Capture the cell that displays the provided text and extract its [x, y] central coordinate. 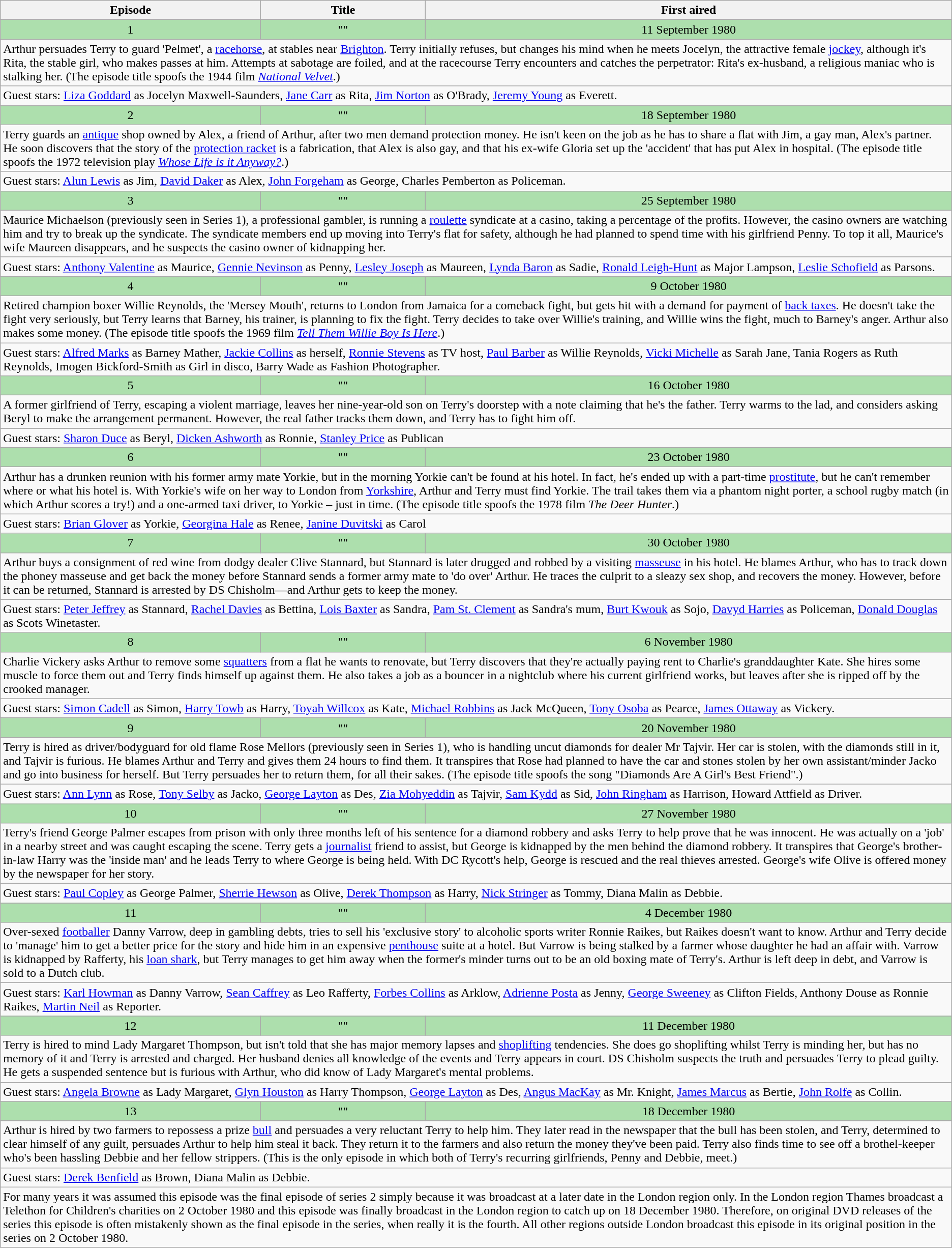
Guest stars: Paul Copley as George Palmer, Sherrie Hewson as Olive, Derek Thompson as Harry, Nick Stringer as Tommy, Diana Malin as Debbie. [476, 893]
18 December 1980 [689, 1111]
25 September 1980 [689, 200]
3 [131, 200]
9 October 1980 [689, 286]
5 [131, 386]
23 October 1980 [689, 457]
11 [131, 913]
Guest stars: Liza Goddard as Jocelyn Maxwell-Saunders, Jane Carr as Rita, Jim Norton as O'Brady, Jeremy Young as Everett. [476, 96]
11 September 1980 [689, 30]
2 [131, 115]
11 December 1980 [689, 1026]
20 November 1980 [689, 728]
Guest stars: Brian Glover as Yorkie, Georgina Hale as Renee, Janine Duvitski as Carol [476, 524]
13 [131, 1111]
9 [131, 728]
Guest stars: Alun Lewis as Jim, David Daker as Alex, John Forgeham as George, Charles Pemberton as Policeman. [476, 181]
8 [131, 642]
1 [131, 30]
6 November 1980 [689, 642]
7 [131, 543]
4 December 1980 [689, 913]
First aired [689, 10]
6 [131, 457]
30 October 1980 [689, 543]
10 [131, 814]
Guest stars: Derek Benfield as Brown, Diana Malin as Debbie. [476, 1177]
18 September 1980 [689, 115]
4 [131, 286]
Episode [131, 10]
27 November 1980 [689, 814]
Title [343, 10]
Guest stars: Sharon Duce as Beryl, Dicken Ashworth as Ronnie, Stanley Price as Publican [476, 438]
12 [131, 1026]
16 October 1980 [689, 386]
